From the cell containing the given text, extract its center point as [X, Y] coordinate. 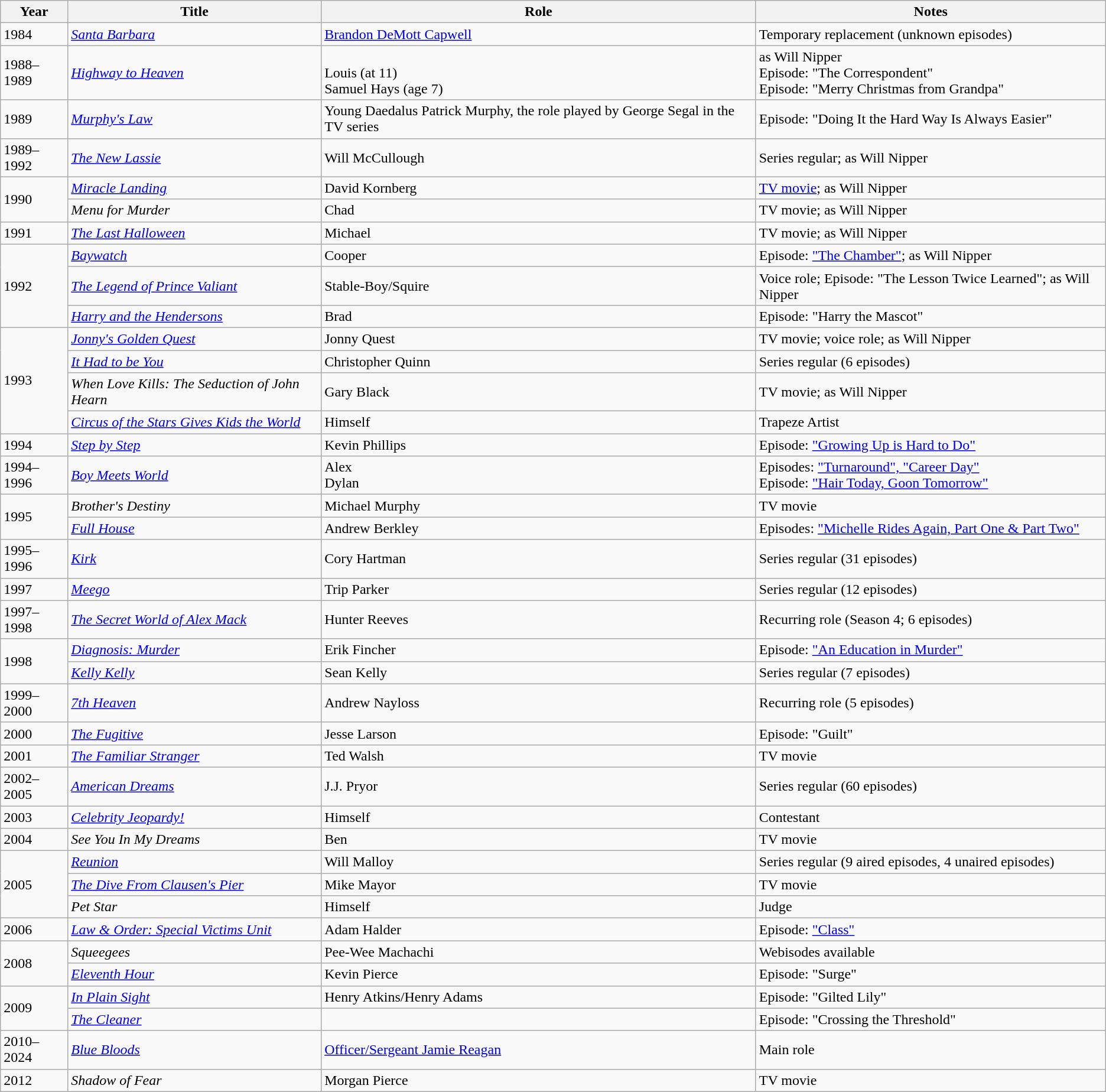
Series regular (31 episodes) [931, 559]
When Love Kills: The Seduction of John Hearn [195, 392]
2000 [34, 733]
Jonny's Golden Quest [195, 339]
2006 [34, 929]
Episodes: "Michelle Rides Again, Part One & Part Two" [931, 528]
Shadow of Fear [195, 1080]
7th Heaven [195, 703]
1988–1989 [34, 73]
Webisodes available [931, 952]
Pee-Wee Machachi [539, 952]
Series regular (60 episodes) [931, 786]
1991 [34, 233]
1997 [34, 589]
Kirk [195, 559]
The Legend of Prince Valiant [195, 286]
2009 [34, 1008]
Kelly Kelly [195, 672]
Series regular; as Will Nipper [931, 157]
Episodes: "Turnaround", "Career Day"Episode: "Hair Today, Goon Tomorrow" [931, 475]
Episode: "Doing It the Hard Way Is Always Easier" [931, 119]
Episode: "Surge" [931, 974]
Brandon DeMott Capwell [539, 34]
Menu for Murder [195, 210]
Henry Atkins/Henry Adams [539, 997]
Miracle Landing [195, 188]
Episode: "Guilt" [931, 733]
Contestant [931, 817]
1989–1992 [34, 157]
Stable-Boy/Squire [539, 286]
The Last Halloween [195, 233]
1999–2000 [34, 703]
AlexDylan [539, 475]
TV movie; voice role; as Will Nipper [931, 339]
Cooper [539, 255]
Episode: "An Education in Murder" [931, 650]
It Had to be You [195, 361]
Kevin Phillips [539, 445]
1984 [34, 34]
Santa Barbara [195, 34]
2001 [34, 756]
Series regular (9 aired episodes, 4 unaired episodes) [931, 862]
2002–2005 [34, 786]
2003 [34, 817]
Hunter Reeves [539, 619]
Voice role; Episode: "The Lesson Twice Learned"; as Will Nipper [931, 286]
Andrew Berkley [539, 528]
Kevin Pierce [539, 974]
Will Malloy [539, 862]
Officer/Sergeant Jamie Reagan [539, 1049]
Blue Bloods [195, 1049]
Morgan Pierce [539, 1080]
Trip Parker [539, 589]
Murphy's Law [195, 119]
1990 [34, 199]
Ben [539, 840]
Episode: "The Chamber"; as Will Nipper [931, 255]
Harry and the Hendersons [195, 316]
The Dive From Clausen's Pier [195, 885]
1998 [34, 661]
Title [195, 12]
2005 [34, 885]
Episode: "Gilted Lily" [931, 997]
1997–1998 [34, 619]
Eleventh Hour [195, 974]
Episode: "Class" [931, 929]
Episode: "Harry the Mascot" [931, 316]
Christopher Quinn [539, 361]
Young Daedalus Patrick Murphy, the role played by George Segal in the TV series [539, 119]
1994 [34, 445]
American Dreams [195, 786]
The Familiar Stranger [195, 756]
Diagnosis: Murder [195, 650]
Will McCullough [539, 157]
Celebrity Jeopardy! [195, 817]
Meego [195, 589]
1995–1996 [34, 559]
Adam Halder [539, 929]
Mike Mayor [539, 885]
Brad [539, 316]
1994–1996 [34, 475]
In Plain Sight [195, 997]
Law & Order: Special Victims Unit [195, 929]
Main role [931, 1049]
2010–2024 [34, 1049]
The Cleaner [195, 1019]
Circus of the Stars Gives Kids the World [195, 422]
The Fugitive [195, 733]
Boy Meets World [195, 475]
See You In My Dreams [195, 840]
Judge [931, 907]
Recurring role (5 episodes) [931, 703]
Series regular (7 episodes) [931, 672]
Episode: "Growing Up is Hard to Do" [931, 445]
Notes [931, 12]
David Kornberg [539, 188]
Highway to Heaven [195, 73]
1989 [34, 119]
Jesse Larson [539, 733]
Michael Murphy [539, 506]
The New Lassie [195, 157]
Pet Star [195, 907]
Andrew Nayloss [539, 703]
1992 [34, 286]
Temporary replacement (unknown episodes) [931, 34]
Louis (at 11)Samuel Hays (age 7) [539, 73]
2012 [34, 1080]
Michael [539, 233]
Series regular (6 episodes) [931, 361]
Series regular (12 episodes) [931, 589]
Brother's Destiny [195, 506]
Cory Hartman [539, 559]
Role [539, 12]
Episode: "Crossing the Threshold" [931, 1019]
Reunion [195, 862]
Step by Step [195, 445]
Recurring role (Season 4; 6 episodes) [931, 619]
1993 [34, 381]
Baywatch [195, 255]
Full House [195, 528]
as Will NipperEpisode: "The Correspondent"Episode: "Merry Christmas from Grandpa" [931, 73]
Squeegees [195, 952]
Jonny Quest [539, 339]
Chad [539, 210]
Erik Fincher [539, 650]
Ted Walsh [539, 756]
The Secret World of Alex Mack [195, 619]
2004 [34, 840]
Sean Kelly [539, 672]
Trapeze Artist [931, 422]
Gary Black [539, 392]
2008 [34, 963]
Year [34, 12]
1995 [34, 517]
J.J. Pryor [539, 786]
